Return the [x, y] coordinate for the center point of the cell that contains the specified text.  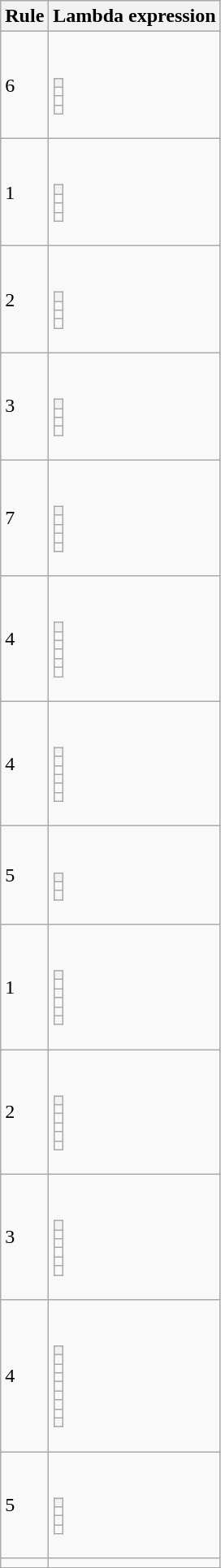
7 [24, 518]
6 [24, 85]
Rule [24, 16]
Lambda expression [135, 16]
